Return the [x, y] coordinate for the center point of the cell that contains the specified text.  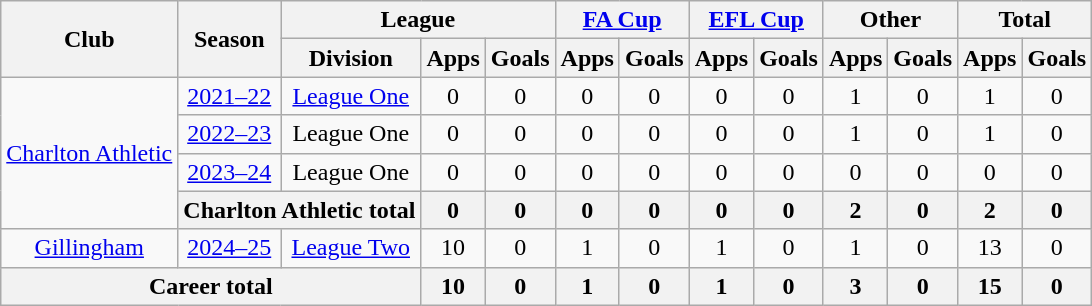
Gillingham [90, 248]
Charlton Athletic total [300, 210]
Total [1025, 20]
2021–22 [230, 96]
League Two [351, 248]
League [418, 20]
2022–23 [230, 134]
Division [351, 58]
2024–25 [230, 248]
Career total [211, 286]
FA Cup [622, 20]
13 [990, 248]
Season [230, 39]
EFL Cup [756, 20]
Charlton Athletic [90, 153]
2023–24 [230, 172]
Other [890, 20]
3 [855, 286]
Club [90, 39]
15 [990, 286]
